Return the (x, y) coordinate for the center point of the cell that contains the specified text.  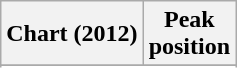
Chart (2012) (72, 34)
Peakposition (189, 34)
